Capture the cell that displays the provided text and extract its [X, Y] central coordinate. 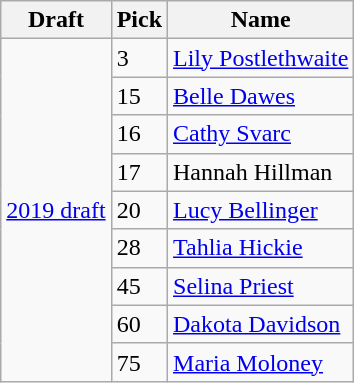
60 [139, 324]
15 [139, 96]
16 [139, 134]
Selina Priest [261, 286]
20 [139, 210]
Draft [56, 20]
Tahlia Hickie [261, 248]
Hannah Hillman [261, 172]
Dakota Davidson [261, 324]
Lucy Bellinger [261, 210]
45 [139, 286]
2019 draft [56, 210]
28 [139, 248]
Belle Dawes [261, 96]
Cathy Svarc [261, 134]
17 [139, 172]
3 [139, 58]
Pick [139, 20]
75 [139, 362]
Maria Moloney [261, 362]
Name [261, 20]
Lily Postlethwaite [261, 58]
